Locate the cell with the specified text and output its (X, Y) center coordinate. 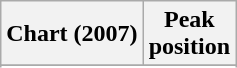
Chart (2007) (72, 34)
Peakposition (189, 34)
